Locate the cell with the specified text and output its (X, Y) center coordinate. 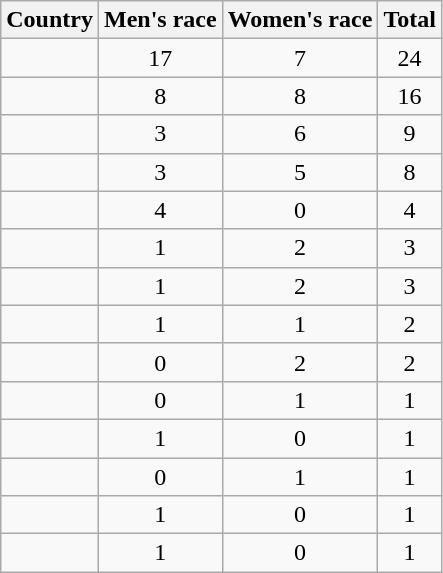
Women's race (300, 20)
17 (160, 58)
Total (410, 20)
9 (410, 134)
Men's race (160, 20)
7 (300, 58)
5 (300, 172)
16 (410, 96)
6 (300, 134)
24 (410, 58)
Country (50, 20)
